From the cell containing the given text, extract its center point as (X, Y) coordinate. 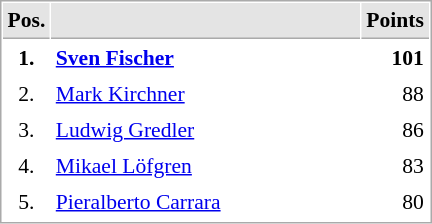
Pos. (26, 21)
Mikael Löfgren (206, 165)
86 (396, 129)
88 (396, 93)
2. (26, 93)
80 (396, 201)
Pieralberto Carrara (206, 201)
4. (26, 165)
Sven Fischer (206, 57)
Points (396, 21)
83 (396, 165)
Mark Kirchner (206, 93)
Ludwig Gredler (206, 129)
101 (396, 57)
1. (26, 57)
3. (26, 129)
5. (26, 201)
